Scan for the cell matching the given text and deliver its [X, Y] coordinate at center. 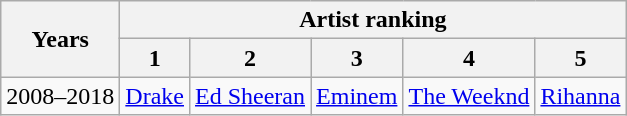
2008–2018 [60, 96]
3 [357, 58]
2 [250, 58]
4 [469, 58]
Artist ranking [373, 20]
Ed Sheeran [250, 96]
The Weeknd [469, 96]
5 [580, 58]
Eminem [357, 96]
Years [60, 39]
Rihanna [580, 96]
1 [155, 58]
Drake [155, 96]
